From the cell containing the given text, extract its center point as (x, y) coordinate. 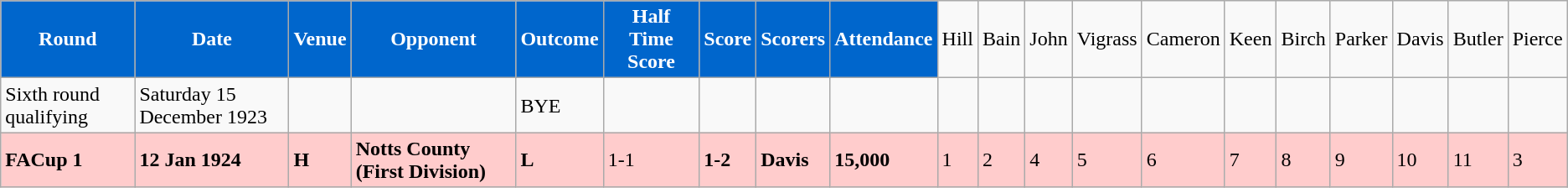
Parker (1361, 39)
Bain (1001, 39)
Keen (1251, 39)
Sixth round qualifying (68, 106)
BYE (560, 106)
Notts County (First Division) (434, 159)
9 (1361, 159)
6 (1183, 159)
John (1049, 39)
1-2 (728, 159)
Birch (1303, 39)
2 (1001, 159)
Score (728, 39)
4 (1049, 159)
3 (1538, 159)
Round (68, 39)
5 (1107, 159)
8 (1303, 159)
Outcome (560, 39)
Hill (957, 39)
Opponent (434, 39)
7 (1251, 159)
Scorers (793, 39)
Cameron (1183, 39)
11 (1478, 159)
Pierce (1538, 39)
15,000 (884, 159)
12 Jan 1924 (212, 159)
FACup 1 (68, 159)
L (560, 159)
Attendance (884, 39)
Date (212, 39)
1-1 (652, 159)
Venue (320, 39)
Half Time Score (652, 39)
10 (1421, 159)
H (320, 159)
Butler (1478, 39)
Saturday 15 December 1923 (212, 106)
Vigrass (1107, 39)
1 (957, 159)
